Find where the given text appears and provide that cell's center as (X, Y) coordinate. 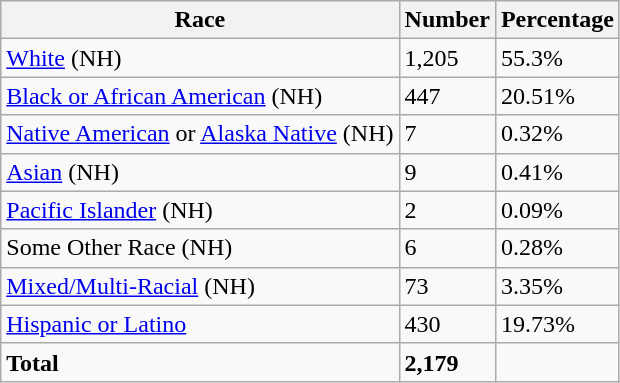
Native American or Alaska Native (NH) (200, 134)
Number (447, 20)
0.41% (557, 172)
19.73% (557, 324)
73 (447, 286)
Race (200, 20)
White (NH) (200, 58)
Percentage (557, 20)
0.09% (557, 210)
Total (200, 362)
20.51% (557, 96)
9 (447, 172)
430 (447, 324)
447 (447, 96)
Mixed/Multi-Racial (NH) (200, 286)
Asian (NH) (200, 172)
Pacific Islander (NH) (200, 210)
2,179 (447, 362)
6 (447, 248)
0.32% (557, 134)
0.28% (557, 248)
Hispanic or Latino (200, 324)
Some Other Race (NH) (200, 248)
3.35% (557, 286)
7 (447, 134)
55.3% (557, 58)
Black or African American (NH) (200, 96)
1,205 (447, 58)
2 (447, 210)
